From the cell containing the given text, extract its center point as (X, Y) coordinate. 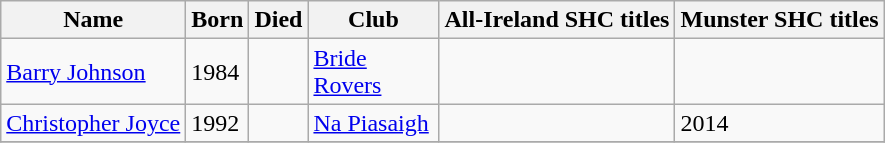
All-Ireland SHC titles (557, 20)
Club (374, 20)
Barry Johnson (94, 72)
Bride Rovers (374, 72)
Name (94, 20)
1984 (218, 72)
1992 (218, 123)
Died (278, 20)
2014 (780, 123)
Born (218, 20)
Munster SHC titles (780, 20)
Christopher Joyce (94, 123)
Na Piasaigh (374, 123)
